Output the (X, Y) coordinate of the center of the cell containing the given text.  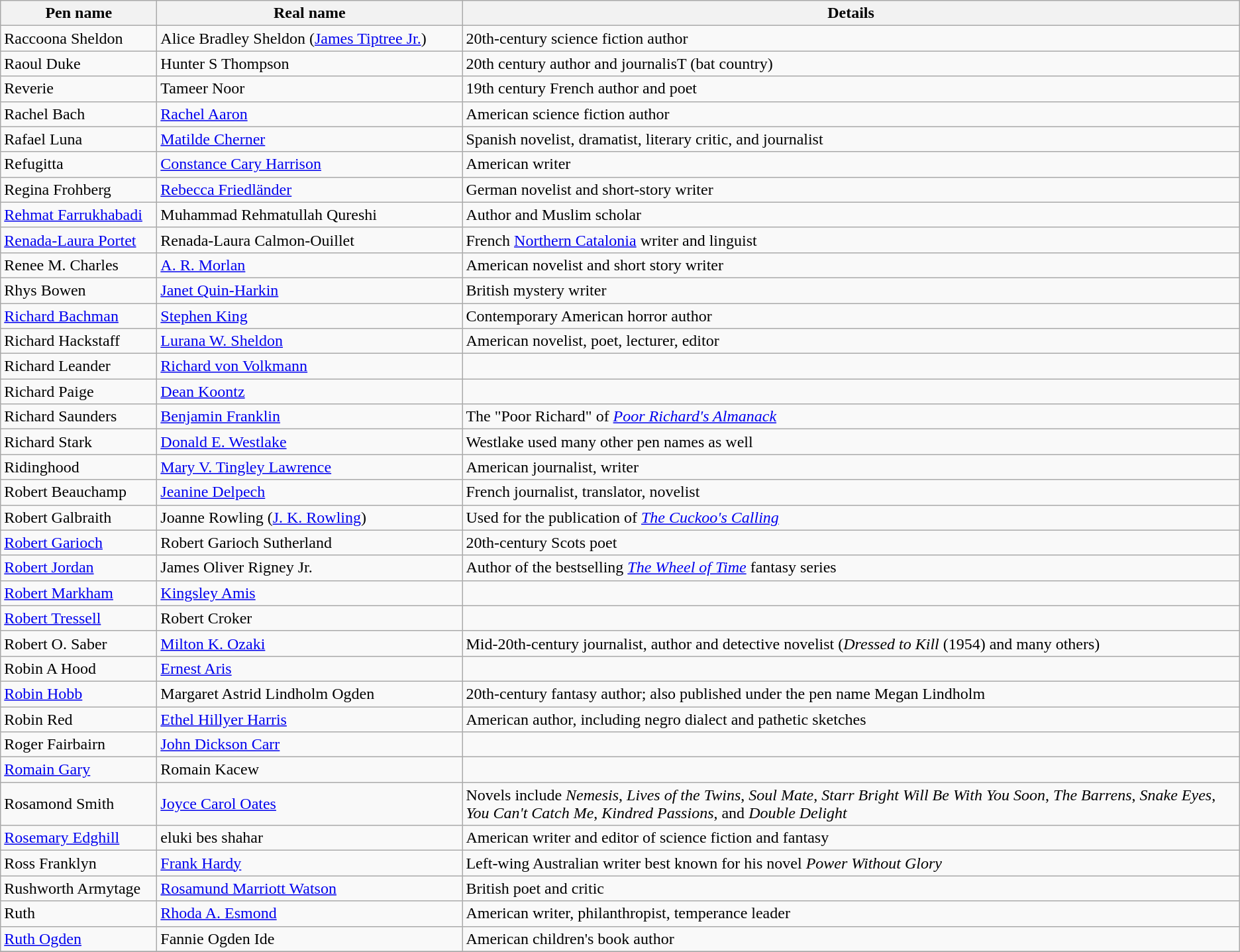
Pen name (79, 13)
Westlake used many other pen names as well (851, 442)
Robert Galbraith (79, 517)
20th-century science fiction author (851, 38)
American science fiction author (851, 114)
Regina Frohberg (79, 189)
German novelist and short-story writer (851, 189)
Robert O. Saber (79, 643)
Hunter S Thompson (310, 64)
Author of the bestselling The Wheel of Time fantasy series (851, 568)
Milton K. Ozaki (310, 643)
Robert Garioch (79, 543)
Constance Cary Harrison (310, 164)
Robin A Hood (79, 668)
Stephen King (310, 316)
American writer and editor of science fiction and fantasy (851, 838)
American children's book author (851, 939)
Ridinghood (79, 467)
Rafael Luna (79, 139)
Matilde Cherner (310, 139)
American novelist, poet, lecturer, editor (851, 341)
Robert Jordan (79, 568)
Richard Leander (79, 366)
Richard Hackstaff (79, 341)
Rhys Bowen (79, 290)
A. R. Morlan (310, 265)
Benjamin Franklin (310, 417)
Renada-Laura Calmon-Ouillet (310, 240)
Richard von Volkmann (310, 366)
19th century French author and poet (851, 89)
Richard Stark (79, 442)
Margaret Astrid Lindholm Ogden (310, 694)
Contemporary American horror author (851, 316)
Dean Koontz (310, 392)
Lurana W. Sheldon (310, 341)
Robin Red (79, 719)
Renee M. Charles (79, 265)
Ernest Aris (310, 668)
Richard Saunders (79, 417)
Tameer Noor (310, 89)
Rachel Bach (79, 114)
Rhoda A. Esmond (310, 914)
Richard Paige (79, 392)
Robin Hobb (79, 694)
Ethel Hillyer Harris (310, 719)
Robert Garioch Sutherland (310, 543)
Renada-Laura Portet (79, 240)
Author and Muslim scholar (851, 215)
Alice Bradley Sheldon (James Tiptree Jr.) (310, 38)
Robert Beauchamp (79, 492)
Rebecca Friedländer (310, 189)
Raoul Duke (79, 64)
Jeanine Delpech (310, 492)
Kingsley Amis (310, 593)
Mary V. Tingley Lawrence (310, 467)
Left-wing Australian writer best known for his novel Power Without Glory (851, 863)
Ruth (79, 914)
John Dickson Carr (310, 745)
Frank Hardy (310, 863)
Rosamund Marriott Watson (310, 888)
Ruth Ogden (79, 939)
Ross Franklyn (79, 863)
American journalist, writer (851, 467)
American author, including negro dialect and pathetic sketches (851, 719)
American writer, philanthropist, temperance leader (851, 914)
Spanish novelist, dramatist, literary critic, and journalist (851, 139)
Rehmat Farrukhabadi (79, 215)
Janet Quin-Harkin (310, 290)
Used for the publication of The Cuckoo's Calling (851, 517)
American writer (851, 164)
Muhammad Rehmatullah Qureshi (310, 215)
American novelist and short story writer (851, 265)
Real name (310, 13)
French journalist, translator, novelist (851, 492)
20th-century Scots poet (851, 543)
Mid-20th-century journalist, author and detective novelist (Dressed to Kill (1954) and many others) (851, 643)
Richard Bachman (79, 316)
British poet and critic (851, 888)
20th-century fantasy author; also published under the pen name Megan Lindholm (851, 694)
Joanne Rowling (J. K. Rowling) (310, 517)
Roger Fairbairn (79, 745)
20th century author and journalisT (bat country) (851, 64)
Donald E. Westlake (310, 442)
Rosemary Edghill (79, 838)
Joyce Carol Oates (310, 804)
Raccoona Sheldon (79, 38)
Robert Markham (79, 593)
Details (851, 13)
British mystery writer (851, 290)
Reverie (79, 89)
Robert Croker (310, 618)
eluki bes shahar (310, 838)
Rosamond Smith (79, 804)
Romain Gary (79, 770)
Rushworth Armytage (79, 888)
Robert Tressell (79, 618)
Fannie Ogden Ide (310, 939)
Rachel Aaron (310, 114)
Refugitta (79, 164)
James Oliver Rigney Jr. (310, 568)
Romain Kacew (310, 770)
French Northern Catalonia writer and linguist (851, 240)
The "Poor Richard" of Poor Richard's Almanack (851, 417)
